From the cell containing the given text, extract its center point as [x, y] coordinate. 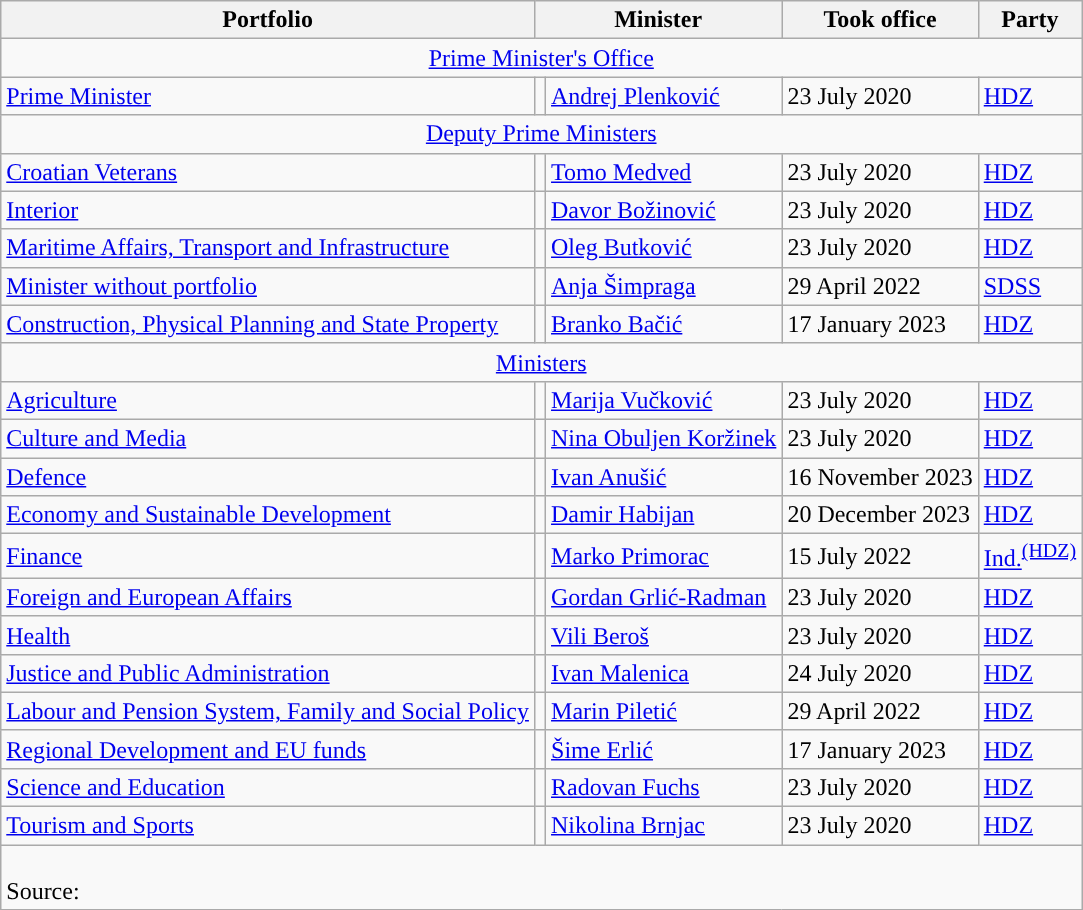
Tourism and Sports [268, 826]
SDSS [1030, 286]
Šime Erlić [664, 749]
Source: [542, 878]
Regional Development and EU funds [268, 749]
Prime Minister's Office [542, 58]
Interior [268, 210]
Portfolio [268, 20]
Labour and Pension System, Family and Social Policy [268, 711]
Ministers [542, 362]
Gordan Grlić-Radman [664, 597]
Science and Education [268, 787]
Finance [268, 556]
Prime Minister [268, 96]
Construction, Physical Planning and State Property [268, 324]
Nikolina Brnjac [664, 826]
Foreign and European Affairs [268, 597]
Took office [880, 20]
Branko Bačić [664, 324]
Minister [658, 20]
Ivan Malenica [664, 673]
Ind.(HDZ) [1030, 556]
15 July 2022 [880, 556]
Marin Piletić [664, 711]
Tomo Medved [664, 172]
Party [1030, 20]
Health [268, 635]
Damir Habijan [664, 515]
24 July 2020 [880, 673]
16 November 2023 [880, 477]
Andrej Plenković [664, 96]
Culture and Media [268, 438]
Croatian Veterans [268, 172]
Economy and Sustainable Development [268, 515]
Vili Beroš [664, 635]
Defence [268, 477]
Deputy Prime Ministers [542, 134]
20 December 2023 [880, 515]
Minister without portfolio [268, 286]
Nina Obuljen Koržinek [664, 438]
Maritime Affairs, Transport and Infrastructure [268, 248]
Davor Božinović [664, 210]
Oleg Butković [664, 248]
Justice and Public Administration [268, 673]
Anja Šimpraga [664, 286]
Agriculture [268, 400]
Radovan Fuchs [664, 787]
Marija Vučković [664, 400]
Marko Primorac [664, 556]
Ivan Anušić [664, 477]
